For the text-containing cell, return its midpoint in (x, y) coordinate format. 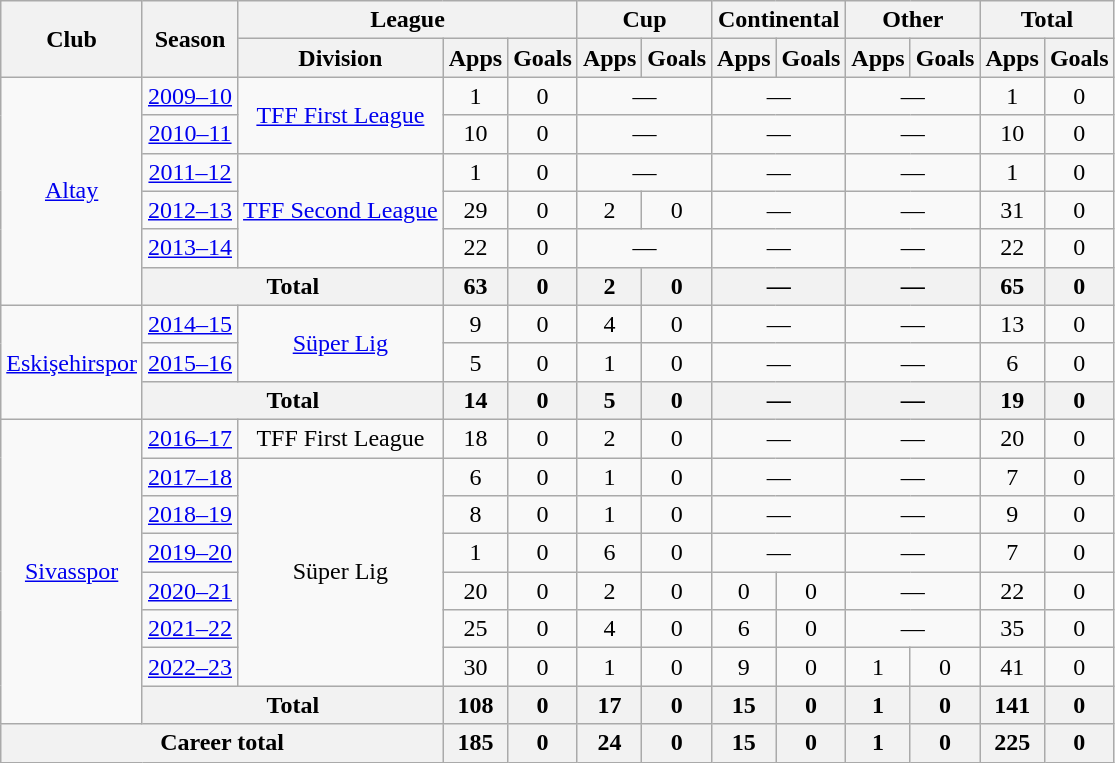
2016–17 (190, 438)
Eskişehirspor (72, 362)
63 (475, 286)
2011–12 (190, 172)
Cup (644, 20)
2020–21 (190, 591)
2018–19 (190, 515)
Sivasspor (72, 571)
108 (475, 705)
35 (1012, 629)
2013–14 (190, 248)
2015–16 (190, 362)
Club (72, 39)
24 (609, 743)
18 (475, 438)
Continental (779, 20)
League (408, 20)
141 (1012, 705)
2012–13 (190, 210)
13 (1012, 324)
2010–11 (190, 134)
30 (475, 667)
8 (475, 515)
14 (475, 400)
2009–10 (190, 96)
2019–20 (190, 553)
2021–22 (190, 629)
225 (1012, 743)
Season (190, 39)
2014–15 (190, 324)
41 (1012, 667)
Career total (222, 743)
Altay (72, 191)
2017–18 (190, 477)
31 (1012, 210)
17 (609, 705)
Other (913, 20)
19 (1012, 400)
Division (341, 58)
25 (475, 629)
65 (1012, 286)
2022–23 (190, 667)
29 (475, 210)
185 (475, 743)
TFF Second League (341, 210)
